Scan for the cell matching the given text and deliver its [x, y] coordinate at center. 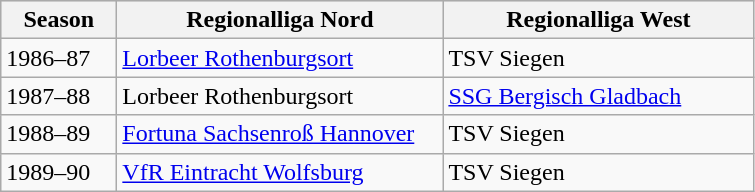
VfR Eintracht Wolfsburg [280, 172]
SSG Bergisch Gladbach [598, 96]
Fortuna Sachsenroß Hannover [280, 134]
Regionalliga Nord [280, 20]
1987–88 [59, 96]
1989–90 [59, 172]
Regionalliga West [598, 20]
Season [59, 20]
1986–87 [59, 58]
1988–89 [59, 134]
